Return [X, Y] of the center of cell containing provided text 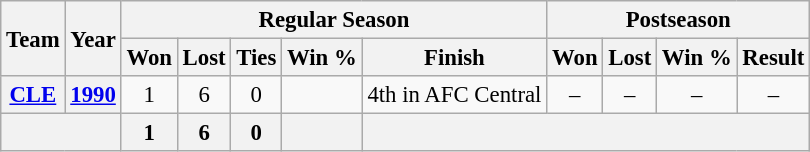
Year [93, 38]
Team [33, 38]
Result [774, 58]
Postseason [678, 20]
CLE [33, 95]
4th in AFC Central [454, 95]
Ties [256, 58]
1990 [93, 95]
Finish [454, 58]
Regular Season [334, 20]
